Output the (x, y) coordinate of the center of the cell containing the given text.  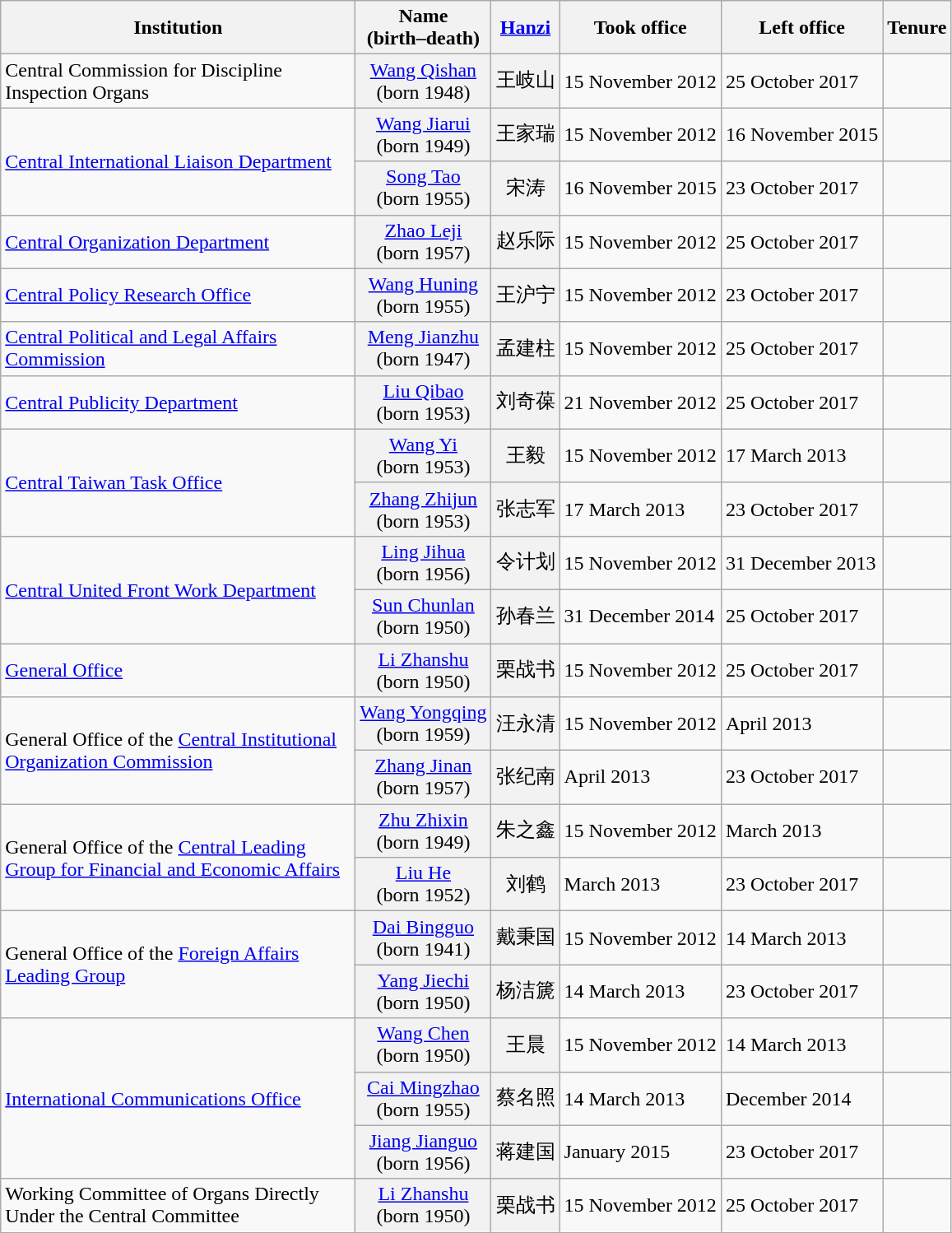
Dai Bingguo(born 1941) (423, 938)
宋涛 (525, 188)
蔡名照 (525, 1098)
Liu Qibao(born 1953) (423, 402)
Working Committee of Organs Directly Under the Central Committee (178, 1205)
王家瑞 (525, 135)
Yang Jiechi(born 1950) (423, 991)
Liu He(born 1952) (423, 884)
Zhang Zhijun(born 1953) (423, 509)
王岐山 (525, 81)
Central International Liaison Department (178, 161)
General Office of the Foreign Affairs Leading Group (178, 965)
Institution (178, 28)
31 December 2014 (640, 616)
王沪宁 (525, 295)
Zhu Zhixin(born 1949) (423, 831)
Wang Jiarui(born 1949) (423, 135)
Cai Mingzhao(born 1955) (423, 1098)
王毅 (525, 456)
Tenure (917, 28)
Hanzi (525, 28)
Central Taiwan Task Office (178, 482)
Wang Yongqing(born 1959) (423, 724)
Jiang Jianguo(born 1956) (423, 1152)
张纪南 (525, 777)
Zhang Jinan(born 1957) (423, 777)
General Office of the Central Leading Group for Financial and Economic Affairs (178, 858)
31 December 2013 (801, 563)
Wang Chen(born 1950) (423, 1045)
令计划 (525, 563)
International Communications Office (178, 1098)
21 November 2012 (640, 402)
General Office of the Central Institutional Organization Commission (178, 751)
戴秉国 (525, 938)
赵乐际 (525, 242)
Central Policy Research Office (178, 295)
张志军 (525, 509)
December 2014 (801, 1098)
Wang Qishan(born 1948) (423, 81)
刘鹤 (525, 884)
王晨 (525, 1045)
Wang Yi(born 1953) (423, 456)
Wang Huning(born 1955) (423, 295)
Took office (640, 28)
汪永清 (525, 724)
Ling Jihua(born 1956) (423, 563)
Name(birth–death) (423, 28)
杨洁篪 (525, 991)
General Office (178, 670)
孙春兰 (525, 616)
孟建柱 (525, 349)
Meng Jianzhu(born 1947) (423, 349)
刘奇葆 (525, 402)
Zhao Leji(born 1957) (423, 242)
朱之鑫 (525, 831)
January 2015 (640, 1152)
Sun Chunlan(born 1950) (423, 616)
Central Commission for Discipline Inspection Organs (178, 81)
Central United Front Work Department (178, 589)
Song Tao(born 1955) (423, 188)
Left office (801, 28)
蒋建国 (525, 1152)
Central Publicity Department (178, 402)
Central Political and Legal Affairs Commission (178, 349)
Central Organization Department (178, 242)
